Extract the [X, Y] coordinate from the center of the cell holding the provided text.  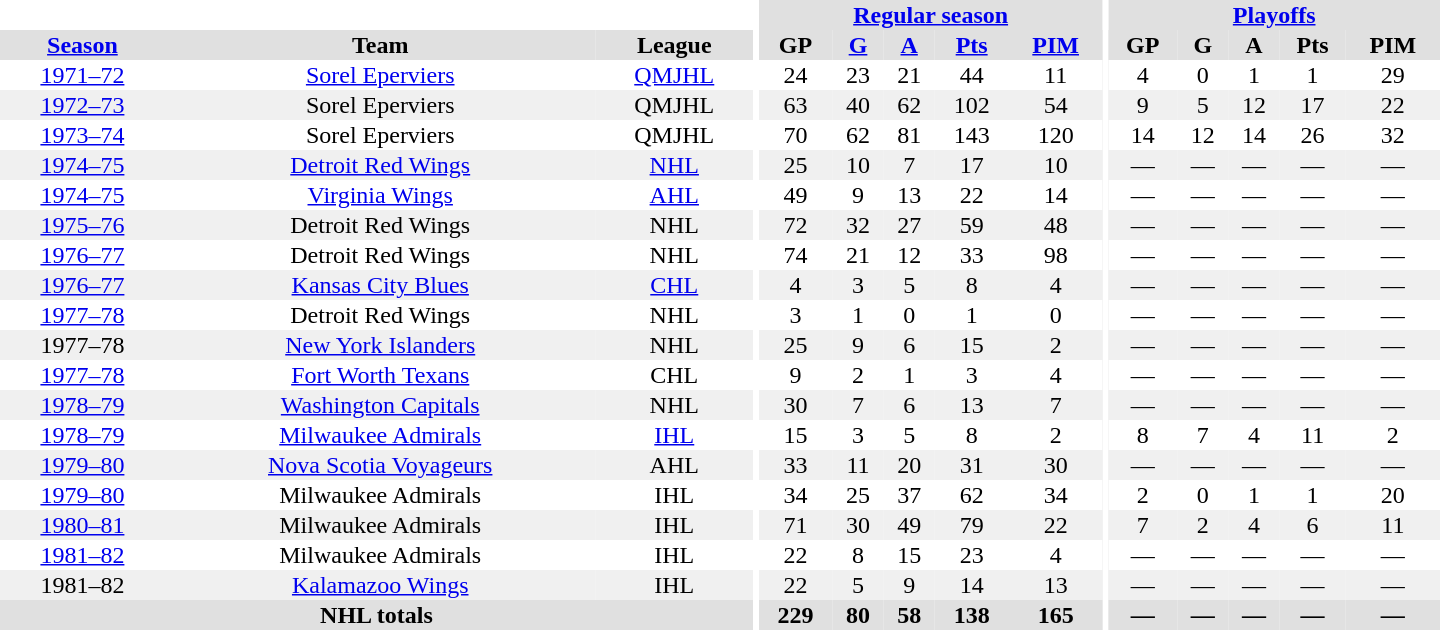
70 [796, 135]
Nova Scotia Voyageurs [380, 465]
59 [972, 225]
102 [972, 105]
Regular season [931, 15]
Season [82, 45]
44 [972, 75]
1971–72 [82, 75]
Kansas City Blues [380, 285]
31 [972, 465]
29 [1393, 75]
63 [796, 105]
165 [1056, 615]
98 [1056, 255]
79 [972, 525]
1980–81 [82, 525]
1973–74 [82, 135]
Playoffs [1274, 15]
37 [910, 495]
143 [972, 135]
229 [796, 615]
Kalamazoo Wings [380, 585]
NHL totals [376, 615]
80 [858, 615]
24 [796, 75]
81 [910, 135]
New York Islanders [380, 345]
Team [380, 45]
27 [910, 225]
74 [796, 255]
72 [796, 225]
Washington Capitals [380, 405]
1972–73 [82, 105]
League [674, 45]
54 [1056, 105]
120 [1056, 135]
Virginia Wings [380, 195]
Fort Worth Texans [380, 375]
58 [910, 615]
40 [858, 105]
48 [1056, 225]
138 [972, 615]
71 [796, 525]
1975–76 [82, 225]
26 [1312, 135]
